From the cell containing the given text, extract its center point as (X, Y) coordinate. 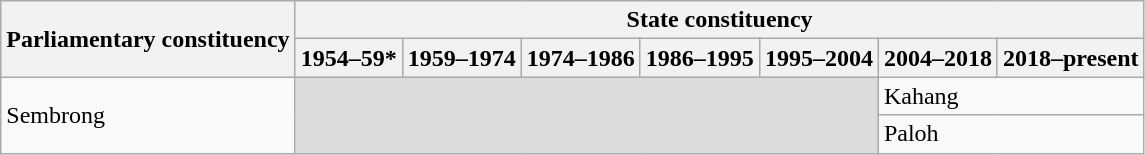
Parliamentary constituency (148, 39)
2004–2018 (938, 58)
Paloh (1011, 134)
1954–59* (348, 58)
1986–1995 (700, 58)
Kahang (1011, 96)
1995–2004 (818, 58)
Sembrong (148, 115)
1974–1986 (580, 58)
1959–1974 (462, 58)
State constituency (720, 20)
2018–present (1070, 58)
